For the text-containing cell, return its midpoint in (X, Y) coordinate format. 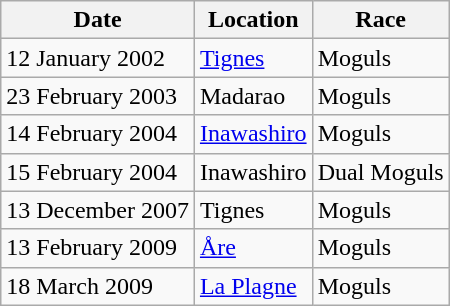
14 February 2004 (98, 134)
15 February 2004 (98, 172)
23 February 2003 (98, 96)
Madarao (253, 96)
12 January 2002 (98, 58)
Åre (253, 248)
13 December 2007 (98, 210)
13 February 2009 (98, 248)
Race (380, 20)
Location (253, 20)
La Plagne (253, 286)
18 March 2009 (98, 286)
Dual Moguls (380, 172)
Date (98, 20)
